Extract the (x, y) coordinate from the center of the cell holding the provided text.  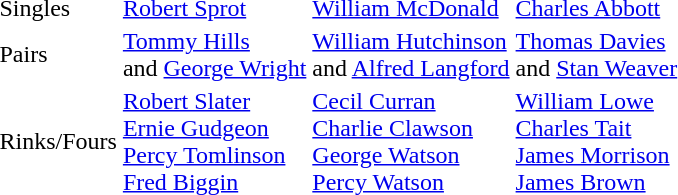
William Hutchinsonand Alfred Langford (411, 54)
Tommy Hillsand George Wright (214, 54)
